For the text-containing cell, return its midpoint in [x, y] coordinate format. 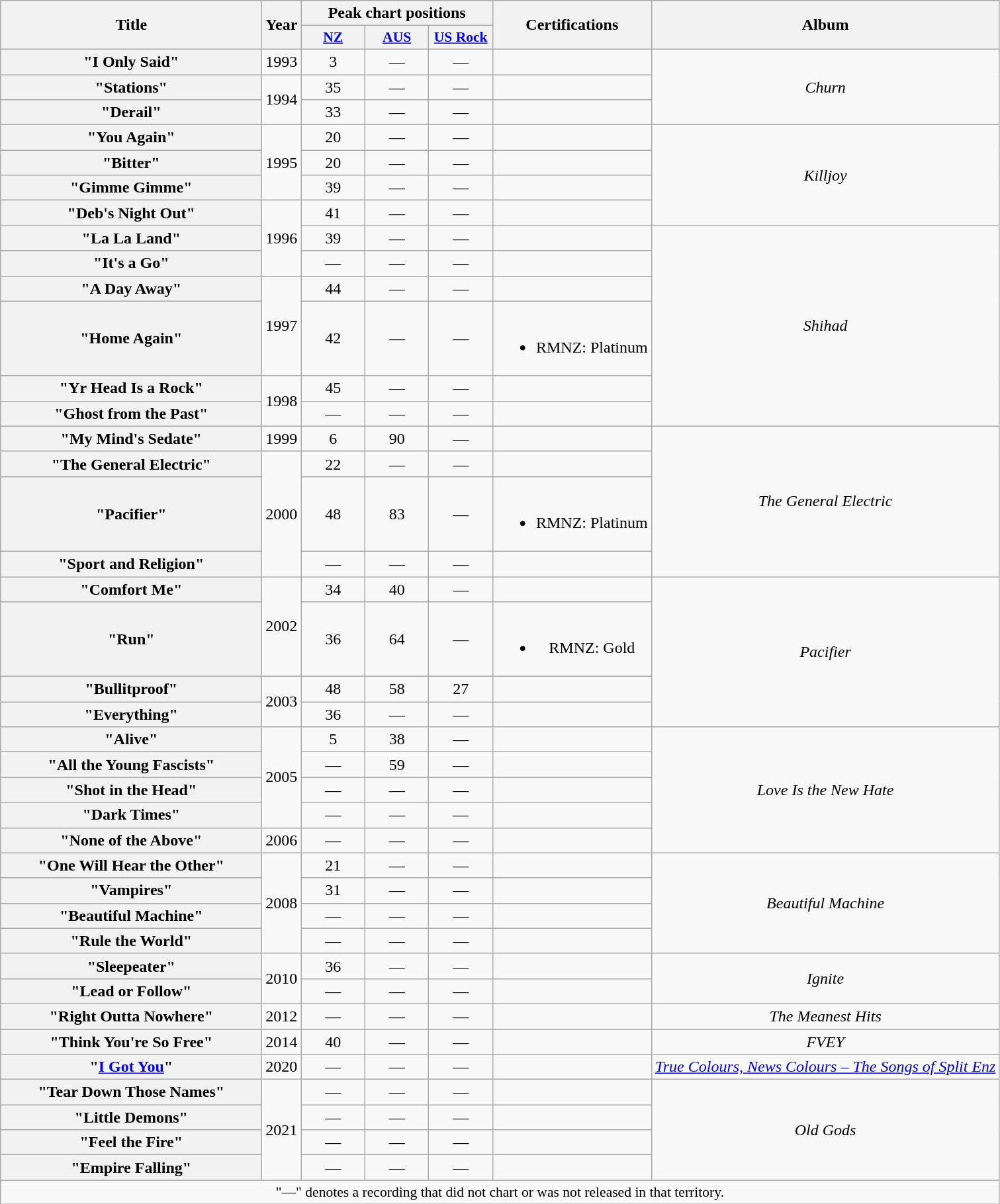
"Run" [131, 639]
27 [461, 689]
3 [334, 62]
34 [334, 589]
"My Mind's Sedate" [131, 439]
"None of the Above" [131, 840]
33 [334, 112]
Pacifier [825, 652]
2020 [282, 1067]
"Everything" [131, 714]
42 [334, 339]
21 [334, 865]
Churn [825, 87]
"Rule the World" [131, 941]
Shihad [825, 325]
Beautiful Machine [825, 903]
Certifications [572, 25]
2000 [282, 513]
"Shot in the Head" [131, 790]
2021 [282, 1130]
"One Will Hear the Other" [131, 865]
45 [334, 388]
90 [397, 439]
"Alive" [131, 740]
"I Only Said" [131, 62]
59 [397, 765]
"Beautiful Machine" [131, 916]
"The General Electric" [131, 464]
"Deb's Night Out" [131, 213]
"Lead or Follow" [131, 991]
"Dark Times" [131, 815]
"Tear Down Those Names" [131, 1092]
Love Is the New Hate [825, 790]
2002 [282, 627]
"Bullitproof" [131, 689]
"Pacifier" [131, 513]
6 [334, 439]
"Bitter" [131, 163]
The General Electric [825, 501]
Album [825, 25]
2005 [282, 777]
"Derail" [131, 112]
1999 [282, 439]
"Gimme Gimme" [131, 188]
35 [334, 87]
5 [334, 740]
1993 [282, 62]
Old Gods [825, 1130]
The Meanest Hits [825, 1016]
True Colours, News Colours – The Songs of Split Enz [825, 1067]
"It's a Go" [131, 263]
2006 [282, 840]
AUS [397, 38]
US Rock [461, 38]
Peak chart positions [397, 13]
31 [334, 890]
"Empire Falling" [131, 1168]
"Home Again" [131, 339]
"Sport and Religion" [131, 564]
"Yr Head Is a Rock" [131, 388]
"A Day Away" [131, 288]
FVEY [825, 1042]
"Ghost from the Past" [131, 413]
"Think You're So Free" [131, 1042]
44 [334, 288]
1994 [282, 99]
2008 [282, 903]
"Vampires" [131, 890]
Title [131, 25]
2014 [282, 1042]
"La La Land" [131, 238]
"—" denotes a recording that did not chart or was not released in that territory. [500, 1192]
2012 [282, 1016]
83 [397, 513]
"All the Young Fascists" [131, 765]
22 [334, 464]
1998 [282, 401]
"I Got You" [131, 1067]
2003 [282, 702]
"Comfort Me" [131, 589]
RMNZ: Gold [572, 639]
Killjoy [825, 175]
58 [397, 689]
"Feel the Fire" [131, 1142]
"Sleepeater" [131, 966]
1995 [282, 163]
2010 [282, 978]
Year [282, 25]
38 [397, 740]
1997 [282, 325]
"You Again" [131, 138]
41 [334, 213]
"Stations" [131, 87]
64 [397, 639]
"Right Outta Nowhere" [131, 1016]
"Little Demons" [131, 1117]
NZ [334, 38]
1996 [282, 238]
Ignite [825, 978]
